Return the [x, y] coordinate for the center point of the cell that contains the specified text.  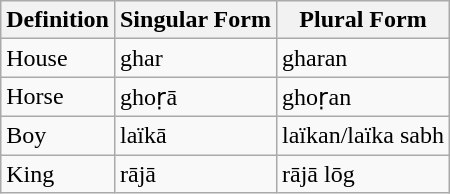
Horse [58, 97]
ghar [195, 58]
Singular Form [195, 20]
laïkā [195, 135]
House [58, 58]
rājā lōg [362, 173]
Boy [58, 135]
ghoṛā [195, 97]
gharan [362, 58]
King [58, 173]
laïkan/laïka sabh [362, 135]
Plural Form [362, 20]
Definition [58, 20]
ghoṛan [362, 97]
rājā [195, 173]
